Scan for the cell matching the given text and deliver its (X, Y) coordinate at center. 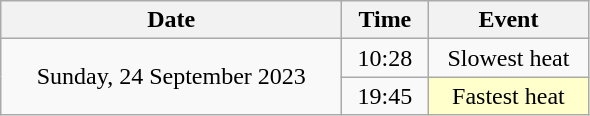
Fastest heat (508, 96)
Time (385, 20)
Event (508, 20)
Date (172, 20)
10:28 (385, 58)
19:45 (385, 96)
Sunday, 24 September 2023 (172, 77)
Slowest heat (508, 58)
